Capture the cell that displays the provided text and extract its (x, y) central coordinate. 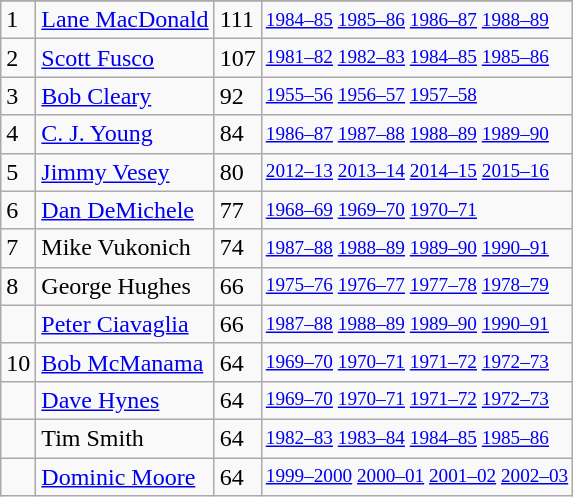
1999–2000 2000–01 2001–02 2002–03 (417, 477)
Dave Hynes (125, 400)
1 (18, 20)
5 (18, 172)
1982–83 1983–84 1984–85 1985–86 (417, 438)
1955–56 1956–57 1957–58 (417, 96)
Bob McManama (125, 362)
1968–69 1969–70 1970–71 (417, 210)
Jimmy Vesey (125, 172)
1986–87 1987–88 1988–89 1989–90 (417, 134)
10 (18, 362)
Tim Smith (125, 438)
1984–85 1985–86 1986–87 1988–89 (417, 20)
Peter Ciavaglia (125, 324)
77 (238, 210)
Lane MacDonald (125, 20)
92 (238, 96)
6 (18, 210)
1975–76 1976–77 1977–78 1978–79 (417, 286)
Bob Cleary (125, 96)
4 (18, 134)
Dominic Moore (125, 477)
Scott Fusco (125, 58)
C. J. Young (125, 134)
2012–13 2013–14 2014–15 2015–16 (417, 172)
3 (18, 96)
George Hughes (125, 286)
2 (18, 58)
Dan DeMichele (125, 210)
Mike Vukonich (125, 248)
74 (238, 248)
8 (18, 286)
84 (238, 134)
111 (238, 20)
7 (18, 248)
80 (238, 172)
1981–82 1982–83 1984–85 1985–86 (417, 58)
107 (238, 58)
